Output the [X, Y] coordinate of the center of the cell containing the given text.  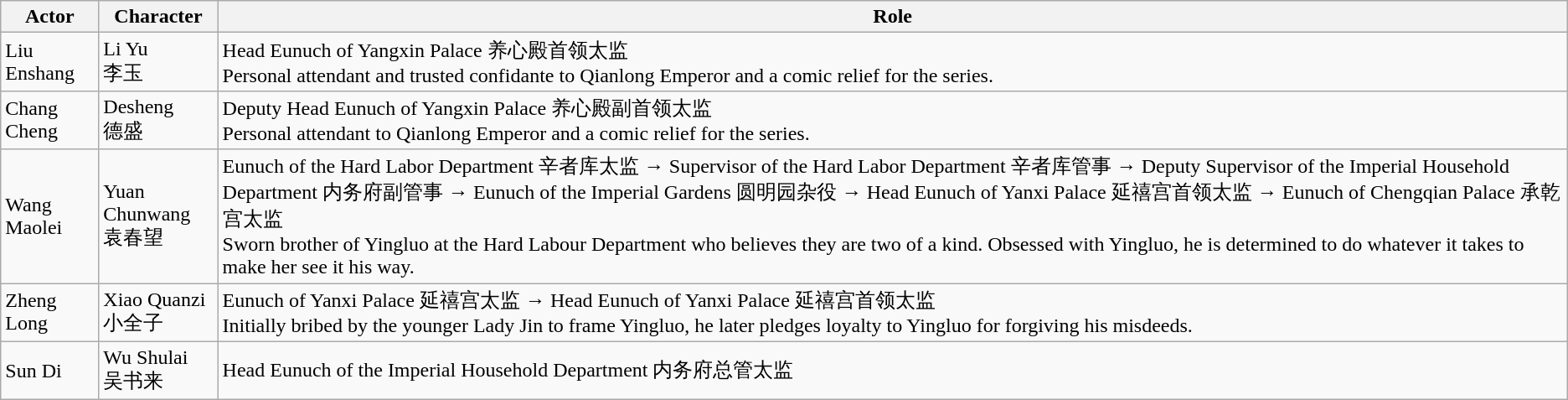
Yuan Chunwang袁春望 [158, 216]
Sun Di [50, 371]
Li Yu李玉 [158, 62]
Role [893, 17]
Wang Maolei [50, 216]
Wu Shulai吴书来 [158, 371]
Liu Enshang [50, 62]
Zheng Long [50, 313]
Head Eunuch of the Imperial Household Department 内务府总管太监 [893, 371]
Deputy Head Eunuch of Yangxin Palace 养心殿副首领太监Personal attendant to Qianlong Emperor and a comic relief for the series. [893, 120]
Chang Cheng [50, 120]
Character [158, 17]
Actor [50, 17]
Head Eunuch of Yangxin Palace 养心殿首领太监Personal attendant and trusted confidante to Qianlong Emperor and a comic relief for the series. [893, 62]
Desheng德盛 [158, 120]
Xiao Quanzi小全子 [158, 313]
